Determine the [x, y] coordinate at the center of the cell enclosing the given text.  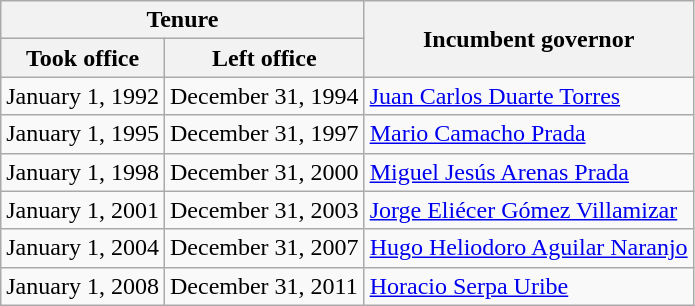
Tenure [182, 20]
December 31, 2007 [264, 248]
Took office [83, 58]
January 1, 1998 [83, 172]
Left office [264, 58]
December 31, 2003 [264, 210]
January 1, 2001 [83, 210]
Juan Carlos Duarte Torres [528, 96]
January 1, 1995 [83, 134]
Mario Camacho Prada [528, 134]
January 1, 2008 [83, 286]
Incumbent governor [528, 39]
Jorge Eliécer Gómez Villamizar [528, 210]
January 1, 1992 [83, 96]
December 31, 2011 [264, 286]
January 1, 2004 [83, 248]
December 31, 2000 [264, 172]
December 31, 1997 [264, 134]
Miguel Jesús Arenas Prada [528, 172]
Hugo Heliodoro Aguilar Naranjo [528, 248]
December 31, 1994 [264, 96]
Horacio Serpa Uribe [528, 286]
